For the text-containing cell, return its midpoint in [x, y] coordinate format. 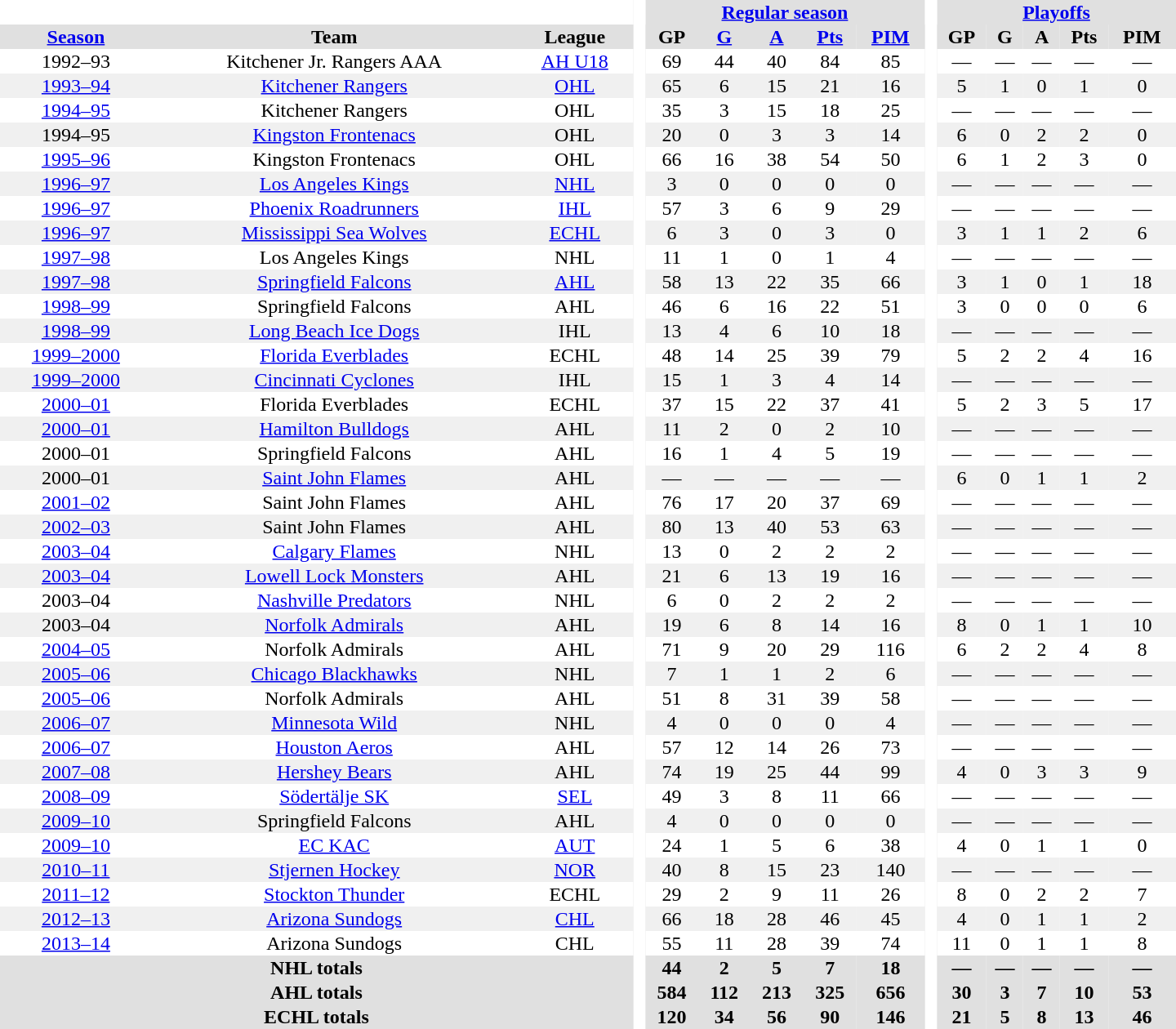
2007–08 [76, 772]
Hershey Bears [335, 772]
31 [776, 698]
48 [671, 355]
24 [671, 845]
EC KAC [335, 845]
213 [776, 992]
71 [671, 649]
80 [671, 527]
Hamilton Bulldogs [335, 429]
Chicago Blackhawks [335, 674]
34 [724, 1017]
SEL [575, 796]
84 [830, 61]
41 [890, 404]
30 [962, 992]
2008–09 [76, 796]
99 [890, 772]
AH U18 [575, 61]
Södertälje SK [335, 796]
73 [890, 747]
325 [830, 992]
Team [335, 37]
League [575, 37]
AUT [575, 845]
584 [671, 992]
Season [76, 37]
2011–12 [76, 894]
116 [890, 649]
56 [776, 1017]
90 [830, 1017]
2001–02 [76, 502]
Houston Aeros [335, 747]
45 [890, 919]
1995–96 [76, 159]
Minnesota Wild [335, 723]
79 [890, 355]
ECHL totals [317, 1017]
50 [890, 159]
85 [890, 61]
23 [830, 870]
Kitchener Jr. Rangers AAA [335, 61]
2010–11 [76, 870]
1992–93 [76, 61]
120 [671, 1017]
2002–03 [76, 527]
Stockton Thunder [335, 894]
140 [890, 870]
2013–14 [76, 943]
65 [671, 86]
NOR [575, 870]
Playoffs [1057, 12]
Cincinnati Cyclones [335, 380]
146 [890, 1017]
Phoenix Roadrunners [335, 208]
12 [724, 747]
2012–13 [76, 919]
76 [671, 502]
1993–94 [76, 86]
Regular season [785, 12]
112 [724, 992]
NHL totals [317, 968]
Calgary Flames [335, 551]
63 [890, 527]
Mississippi Sea Wolves [335, 233]
AHL totals [317, 992]
2004–05 [76, 649]
656 [890, 992]
55 [671, 943]
54 [830, 159]
Nashville Predators [335, 600]
Lowell Lock Monsters [335, 576]
Stjernen Hockey [335, 870]
49 [671, 796]
Long Beach Ice Dogs [335, 331]
